Extract the (x, y) coordinate from the center of the cell holding the provided text.  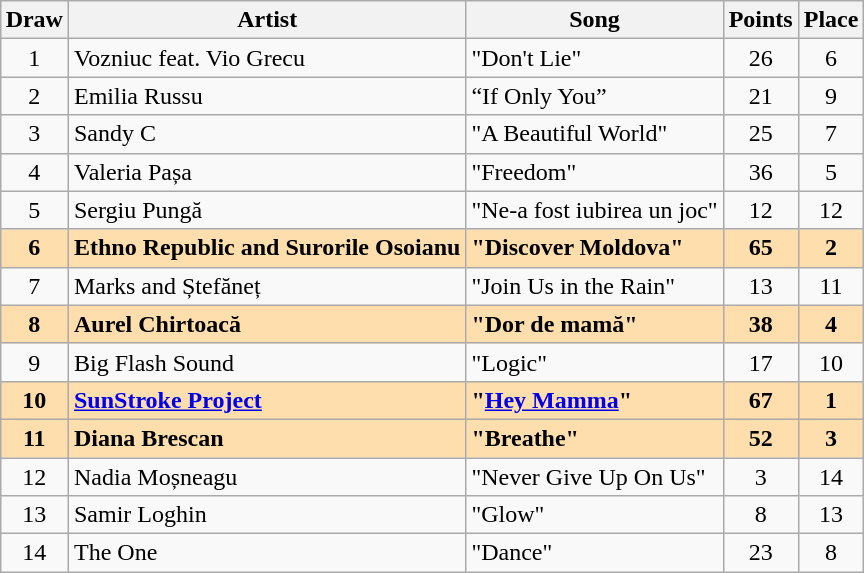
Place (831, 20)
Vozniuc feat. Vio Grecu (266, 58)
"Dance" (594, 553)
Samir Loghin (266, 515)
67 (760, 400)
"Glow" (594, 515)
52 (760, 438)
65 (760, 248)
"Hey Mamma" (594, 400)
"Freedom" (594, 172)
"Don't Lie" (594, 58)
"Discover Moldova" (594, 248)
"Never Give Up On Us" (594, 477)
36 (760, 172)
"Logic" (594, 362)
“If Only You” (594, 96)
The One (266, 553)
17 (760, 362)
25 (760, 134)
Draw (34, 20)
Ethno Republic and Surorile Osoianu (266, 248)
23 (760, 553)
Artist (266, 20)
Valeria Pașa (266, 172)
Diana Brescan (266, 438)
SunStroke Project (266, 400)
21 (760, 96)
Aurel Chirtoacă (266, 324)
Nadia Moșneagu (266, 477)
Sandy C (266, 134)
Emilia Russu (266, 96)
26 (760, 58)
Points (760, 20)
Sergiu Pungă (266, 210)
"A Beautiful World" (594, 134)
"Dor de mamă" (594, 324)
"Join Us in the Rain" (594, 286)
"Ne-a fost iubirea un joc" (594, 210)
Song (594, 20)
"Breathe" (594, 438)
38 (760, 324)
Marks and Ștefăneț (266, 286)
Big Flash Sound (266, 362)
